Search for the cell housing the specified text and yield its [x, y] center coordinate. 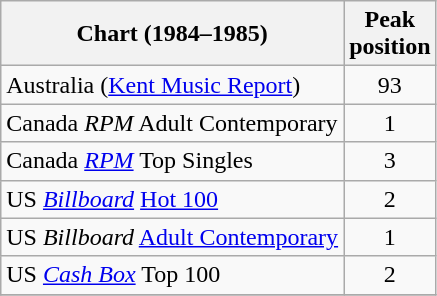
Chart (1984–1985) [172, 34]
Canada RPM Top Singles [172, 161]
3 [390, 161]
Australia (Kent Music Report) [172, 85]
93 [390, 85]
US Billboard Hot 100 [172, 199]
Canada RPM Adult Contemporary [172, 123]
Peakposition [390, 34]
US Cash Box Top 100 [172, 275]
US Billboard Adult Contemporary [172, 237]
